Return the [X, Y] coordinate for the center point of the cell that contains the specified text.  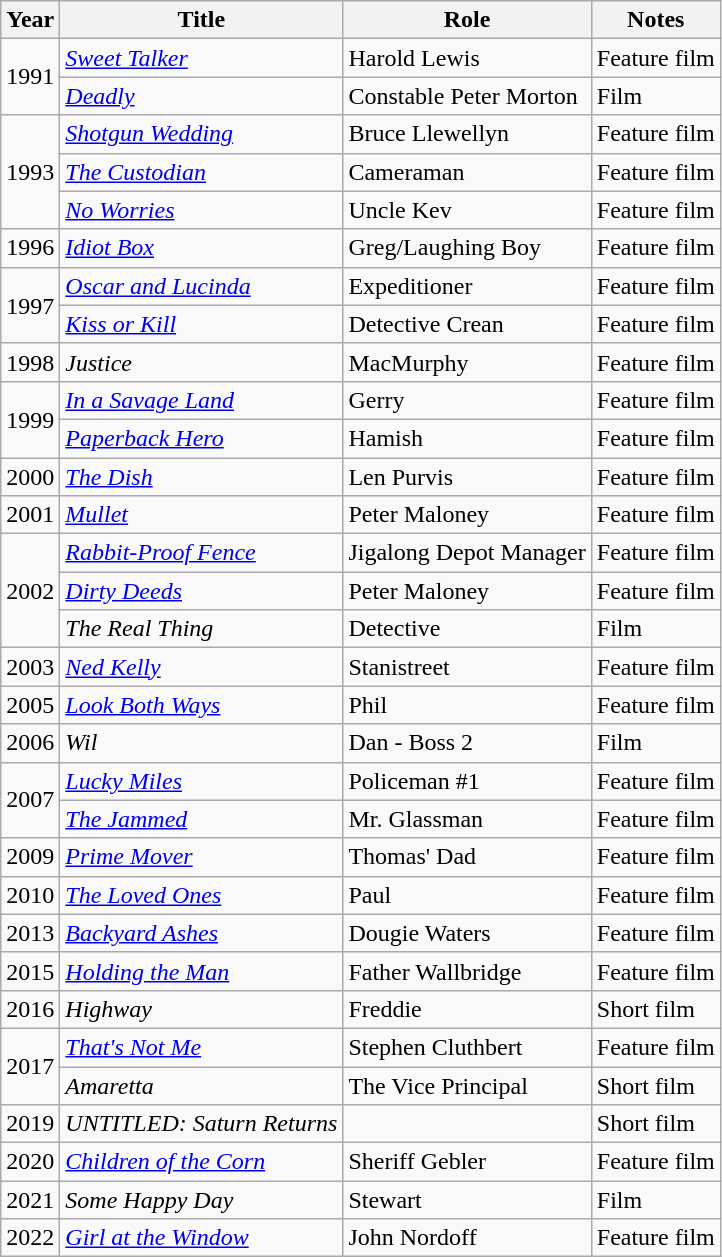
Backyard Ashes [202, 933]
Paperback Hero [202, 438]
UNTITLED: Saturn Returns [202, 1124]
2002 [30, 591]
Detective [467, 629]
The Loved Ones [202, 895]
Father Wallbridge [467, 971]
Constable Peter Morton [467, 96]
Title [202, 20]
Wil [202, 743]
Kiss or Kill [202, 324]
Look Both Ways [202, 705]
2016 [30, 1009]
That's Not Me [202, 1047]
Shotgun Wedding [202, 134]
2001 [30, 515]
2006 [30, 743]
Dan - Boss 2 [467, 743]
1996 [30, 248]
Idiot Box [202, 248]
Dirty Deeds [202, 591]
Girl at the Window [202, 1238]
Role [467, 20]
John Nordoff [467, 1238]
Notes [656, 20]
Stephen Cluthbert [467, 1047]
2013 [30, 933]
Gerry [467, 400]
2000 [30, 477]
Children of the Corn [202, 1162]
Deadly [202, 96]
Sweet Talker [202, 58]
1998 [30, 362]
2017 [30, 1066]
Dougie Waters [467, 933]
Prime Mover [202, 857]
Expeditioner [467, 286]
The Dish [202, 477]
1993 [30, 172]
The Real Thing [202, 629]
Rabbit-Proof Fence [202, 553]
Lucky Miles [202, 781]
1991 [30, 77]
2022 [30, 1238]
Detective Crean [467, 324]
No Worries [202, 210]
Phil [467, 705]
Stanistreet [467, 667]
Sheriff Gebler [467, 1162]
1999 [30, 419]
Amaretta [202, 1085]
2021 [30, 1200]
MacMurphy [467, 362]
Stewart [467, 1200]
Ned Kelly [202, 667]
2019 [30, 1124]
2015 [30, 971]
Uncle Kev [467, 210]
2005 [30, 705]
Holding the Man [202, 971]
2009 [30, 857]
Policeman #1 [467, 781]
The Jammed [202, 819]
Highway [202, 1009]
Len Purvis [467, 477]
2010 [30, 895]
Some Happy Day [202, 1200]
Cameraman [467, 172]
Oscar and Lucinda [202, 286]
The Vice Principal [467, 1085]
2007 [30, 800]
Hamish [467, 438]
Mr. Glassman [467, 819]
Freddie [467, 1009]
The Custodian [202, 172]
Justice [202, 362]
1997 [30, 305]
Mullet [202, 515]
Thomas' Dad [467, 857]
Jigalong Depot Manager [467, 553]
Bruce Llewellyn [467, 134]
Greg/Laughing Boy [467, 248]
Harold Lewis [467, 58]
Year [30, 20]
Paul [467, 895]
2020 [30, 1162]
In a Savage Land [202, 400]
2003 [30, 667]
